Provide the [x, y] coordinate of the cell's center where the given text is located.  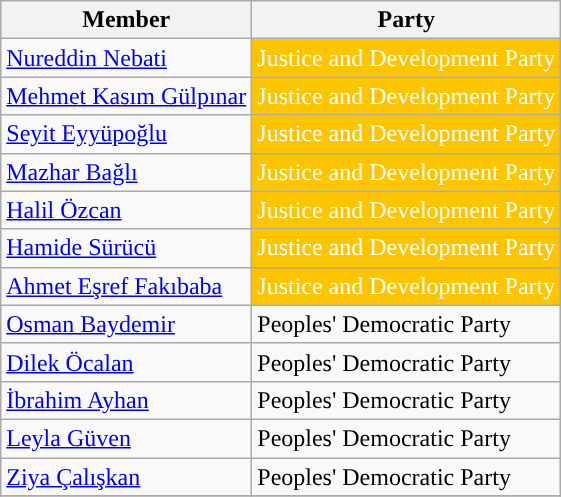
Seyit Eyyüpoğlu [126, 134]
Leyla Güven [126, 438]
Dilek Öcalan [126, 362]
İbrahim Ayhan [126, 400]
Mazhar Bağlı [126, 172]
Halil Özcan [126, 210]
Ahmet Eşref Fakıbaba [126, 286]
Hamide Sürücü [126, 248]
Mehmet Kasım Gülpınar [126, 96]
Ziya Çalışkan [126, 477]
Nureddin Nebati [126, 58]
Osman Baydemir [126, 324]
Party [406, 20]
Member [126, 20]
